Identify which cell holds the provided text, then report its [x, y] central coordinate. 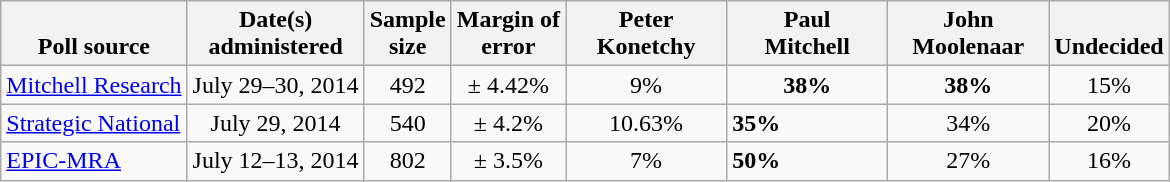
PaulMitchell [808, 34]
9% [646, 85]
July 29–30, 2014 [276, 85]
540 [408, 123]
Samplesize [408, 34]
34% [968, 123]
Margin oferror [508, 34]
Strategic National [94, 123]
July 29, 2014 [276, 123]
± 4.2% [508, 123]
50% [808, 161]
± 4.42% [508, 85]
Undecided [1109, 34]
20% [1109, 123]
Mitchell Research [94, 85]
15% [1109, 85]
± 3.5% [508, 161]
35% [808, 123]
7% [646, 161]
10.63% [646, 123]
July 12–13, 2014 [276, 161]
492 [408, 85]
Poll source [94, 34]
EPIC-MRA [94, 161]
27% [968, 161]
802 [408, 161]
JohnMoolenaar [968, 34]
Date(s)administered [276, 34]
16% [1109, 161]
PeterKonetchy [646, 34]
